Search for the cell housing the specified text and yield its (x, y) center coordinate. 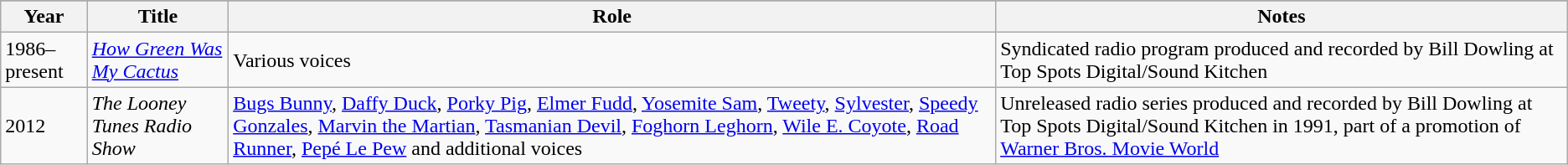
Title (157, 17)
1986–present (44, 60)
2012 (44, 126)
Notes (1282, 17)
Year (44, 17)
Role (612, 17)
How Green Was My Cactus (157, 60)
Syndicated radio program produced and recorded by Bill Dowling at Top Spots Digital/Sound Kitchen (1282, 60)
Various voices (612, 60)
The Looney Tunes Radio Show (157, 126)
